Locate the cell with the specified text and output its (x, y) center coordinate. 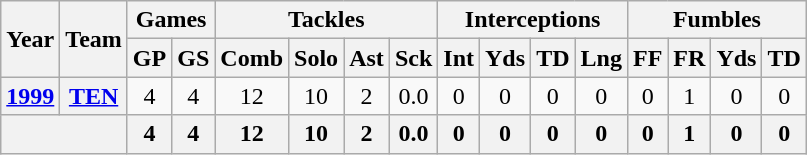
FF (647, 58)
Games (170, 20)
Lng (601, 58)
Team (94, 39)
Solo (316, 58)
Year (30, 39)
Sck (413, 58)
Ast (367, 58)
TEN (94, 96)
Interceptions (533, 20)
FR (690, 58)
1999 (30, 96)
Tackles (326, 20)
GS (194, 58)
Comb (252, 58)
Int (459, 58)
GP (149, 58)
Fumbles (716, 20)
